Extract the (x, y) coordinate from the center of the cell holding the provided text.  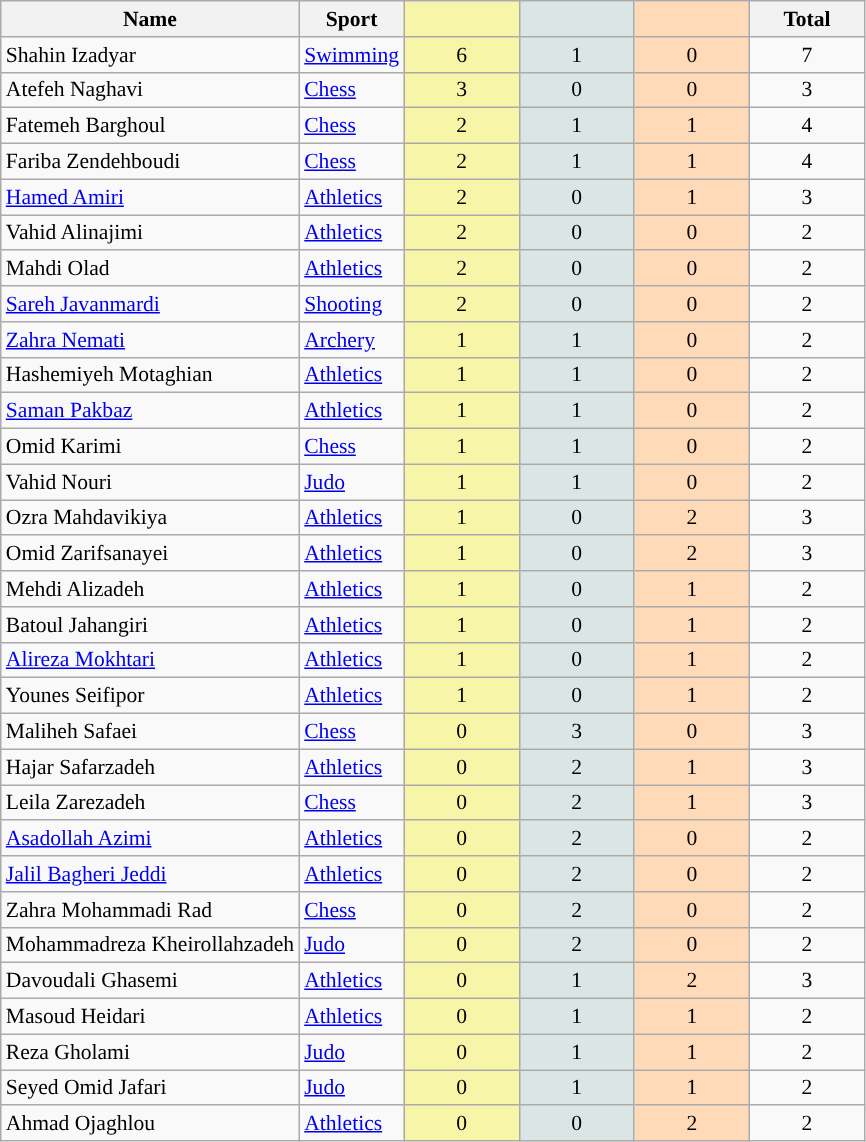
Fariba Zendehboudi (150, 162)
Zahra Nemati (150, 340)
Ozra Mahdavikiya (150, 518)
Saman Pakbaz (150, 411)
Name (150, 19)
Ahmad Ojaghlou (150, 1124)
Total (806, 19)
Asadollah Azimi (150, 839)
Mehdi Alizadeh (150, 589)
Omid Zarifsanayei (150, 554)
Davoudali Ghasemi (150, 981)
Atefeh Naghavi (150, 90)
Shooting (352, 304)
Vahid Alinajimi (150, 233)
Vahid Nouri (150, 482)
Zahra Mohammadi Rad (150, 910)
Younes Seifipor (150, 696)
Alireza Mokhtari (150, 660)
Fatemeh Barghoul (150, 126)
Sport (352, 19)
Maliheh Safaei (150, 732)
Batoul Jahangiri (150, 625)
Shahin Izadyar (150, 55)
6 (462, 55)
Swimming (352, 55)
Mahdi Olad (150, 269)
Mohammadreza Kheirollahzadeh (150, 945)
7 (806, 55)
Jalil Bagheri Jeddi (150, 874)
Hajar Safarzadeh (150, 767)
Reza Gholami (150, 1052)
Leila Zarezadeh (150, 803)
Omid Karimi (150, 447)
Archery (352, 340)
Hamed Amiri (150, 197)
Seyed Omid Jafari (150, 1088)
Sareh Javanmardi (150, 304)
Masoud Heidari (150, 1017)
Hashemiyeh Motaghian (150, 375)
